Return the (x, y) coordinate for the center point of the cell that contains the specified text.  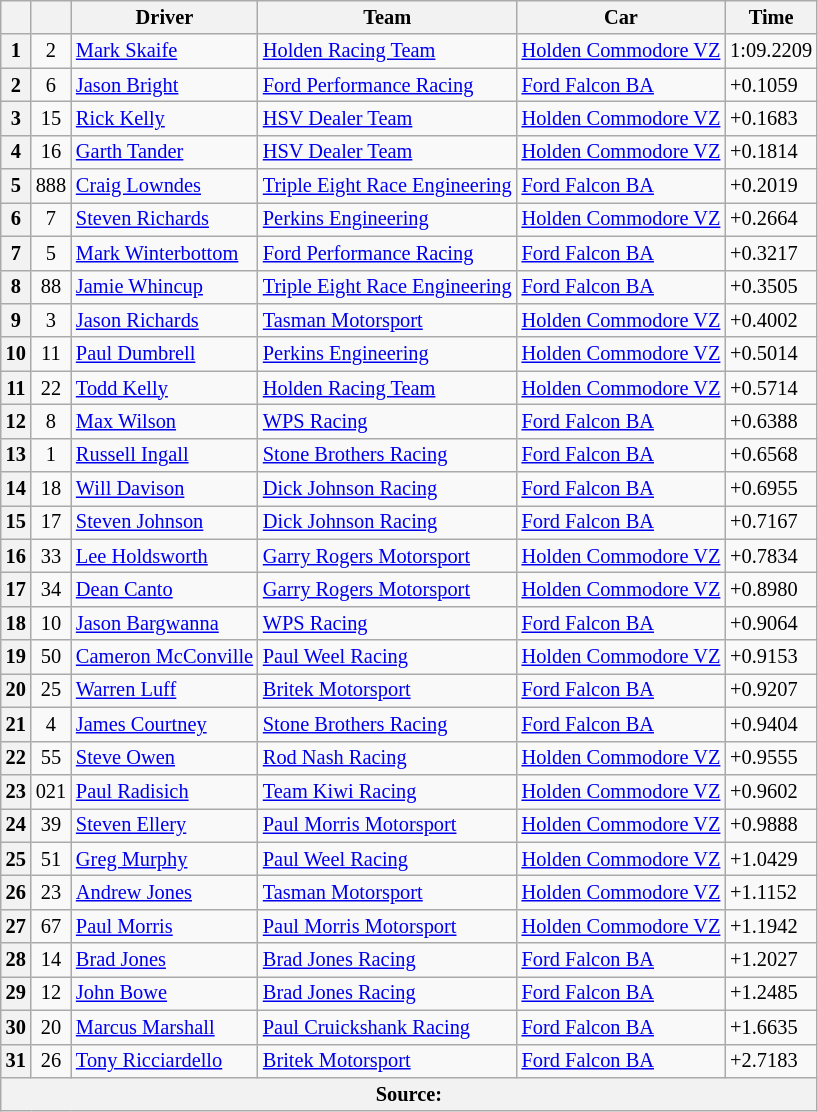
Steven Johnson (164, 522)
39 (51, 825)
55 (51, 758)
+0.9404 (771, 724)
67 (51, 926)
29 (16, 993)
31 (16, 1061)
+1.1942 (771, 926)
Steven Richards (164, 219)
+0.1814 (771, 152)
+0.2664 (771, 219)
+0.7167 (771, 522)
Todd Kelly (164, 388)
+0.6388 (771, 421)
Steve Owen (164, 758)
+1.0429 (771, 859)
Steven Ellery (164, 825)
Brad Jones (164, 960)
Team Kiwi Racing (388, 791)
+0.9888 (771, 825)
888 (51, 186)
+0.3217 (771, 253)
Jason Richards (164, 320)
9 (16, 320)
Driver (164, 17)
51 (51, 859)
30 (16, 1027)
+0.1059 (771, 85)
+0.7834 (771, 556)
27 (16, 926)
+0.8980 (771, 589)
24 (16, 825)
Time (771, 17)
+1.1152 (771, 892)
Marcus Marshall (164, 1027)
Cameron McConville (164, 657)
Paul Morris (164, 926)
34 (51, 589)
Paul Radisich (164, 791)
021 (51, 791)
13 (16, 455)
Greg Murphy (164, 859)
+0.4002 (771, 320)
+0.9602 (771, 791)
Russell Ingall (164, 455)
Jamie Whincup (164, 287)
Jason Bright (164, 85)
Warren Luff (164, 690)
21 (16, 724)
1:09.2209 (771, 51)
Rod Nash Racing (388, 758)
+0.6568 (771, 455)
+0.9555 (771, 758)
Dean Canto (164, 589)
Tony Ricciardello (164, 1061)
28 (16, 960)
+0.9207 (771, 690)
Will Davison (164, 489)
+0.9153 (771, 657)
+0.9064 (771, 623)
Max Wilson (164, 421)
Mark Winterbottom (164, 253)
+0.6955 (771, 489)
Car (622, 17)
Lee Holdsworth (164, 556)
+0.1683 (771, 118)
Craig Lowndes (164, 186)
Mark Skaife (164, 51)
+2.7183 (771, 1061)
John Bowe (164, 993)
Source: (409, 1094)
88 (51, 287)
Paul Cruickshank Racing (388, 1027)
Rick Kelly (164, 118)
19 (16, 657)
Jason Bargwanna (164, 623)
+0.2019 (771, 186)
Garth Tander (164, 152)
33 (51, 556)
James Courtney (164, 724)
+1.2027 (771, 960)
Andrew Jones (164, 892)
+0.5014 (771, 354)
+0.3505 (771, 287)
+1.6635 (771, 1027)
+0.5714 (771, 388)
Team (388, 17)
50 (51, 657)
+1.2485 (771, 993)
Paul Dumbrell (164, 354)
